Extract the [x, y] coordinate from the center of the cell holding the provided text.  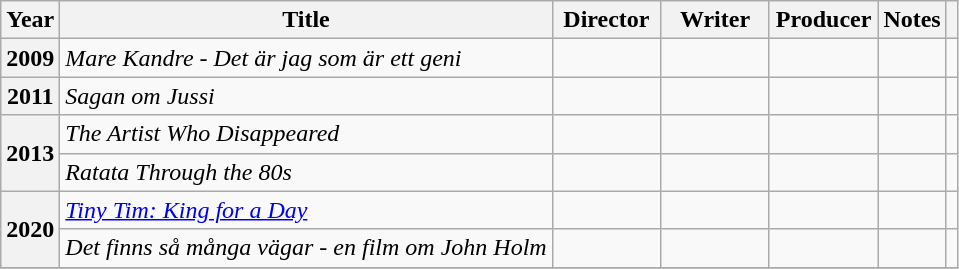
Ratata Through the 80s [306, 172]
Writer [716, 20]
Title [306, 20]
2013 [30, 153]
Year [30, 20]
Mare Kandre - Det är jag som är ett geni [306, 58]
Det finns så många vägar - en film om John Holm [306, 248]
Director [606, 20]
2020 [30, 229]
Tiny Tim: King for a Day [306, 210]
Sagan om Jussi [306, 96]
Notes [912, 20]
2011 [30, 96]
The Artist Who Disappeared [306, 134]
2009 [30, 58]
Producer [824, 20]
